Extract the (X, Y) coordinate from the center of the cell holding the provided text.  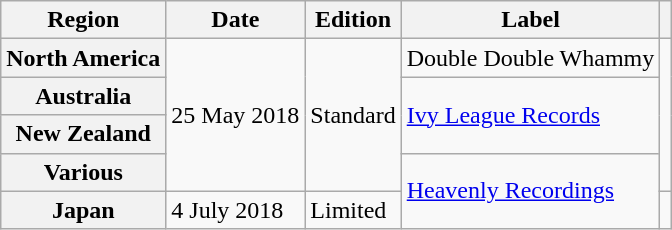
Region (84, 20)
Label (530, 20)
Edition (353, 20)
Various (84, 172)
Double Double Whammy (530, 58)
25 May 2018 (236, 115)
4 July 2018 (236, 210)
Japan (84, 210)
New Zealand (84, 134)
Ivy League Records (530, 115)
Heavenly Recordings (530, 191)
Date (236, 20)
Limited (353, 210)
Standard (353, 115)
North America (84, 58)
Australia (84, 96)
